Capture the cell that displays the provided text and extract its [x, y] central coordinate. 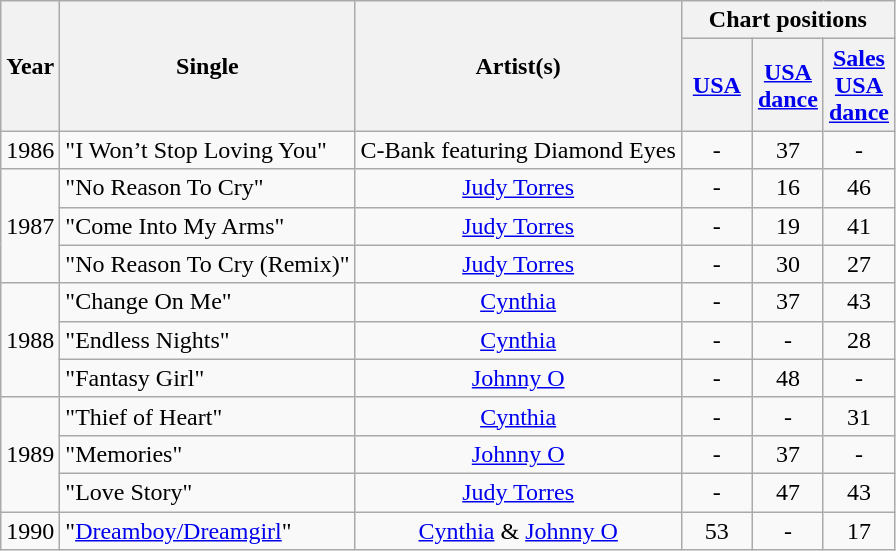
Cynthia & Johnny O [518, 531]
"Come Into My Arms" [208, 226]
17 [858, 531]
USA [716, 85]
"Endless Nights" [208, 340]
30 [788, 264]
Single [208, 66]
16 [788, 188]
"Fantasy Girl" [208, 378]
31 [858, 416]
1987 [30, 226]
"No Reason To Cry" [208, 188]
53 [716, 531]
"Love Story" [208, 492]
"Change On Me" [208, 302]
Artist(s) [518, 66]
1988 [30, 340]
1990 [30, 531]
Year [30, 66]
1986 [30, 150]
"I Won’t Stop Loving You" [208, 150]
USA dance [788, 85]
48 [788, 378]
47 [788, 492]
1989 [30, 454]
41 [858, 226]
"Memories" [208, 454]
46 [858, 188]
28 [858, 340]
Chart positions [788, 20]
"Thief of Heart" [208, 416]
"Dreamboy/Dreamgirl" [208, 531]
"No Reason To Cry (Remix)" [208, 264]
Sales USA dance [858, 85]
19 [788, 226]
27 [858, 264]
C-Bank featuring Diamond Eyes [518, 150]
